Provide the [X, Y] coordinate of the cell's center where the given text is located.  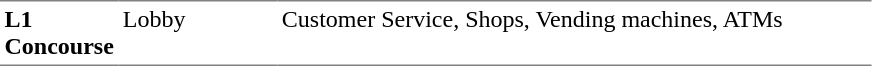
L1Concourse [59, 33]
Lobby [198, 33]
Customer Service, Shops, Vending machines, ATMs [574, 33]
